Return the [X, Y] coordinate for the center point of the cell that contains the specified text.  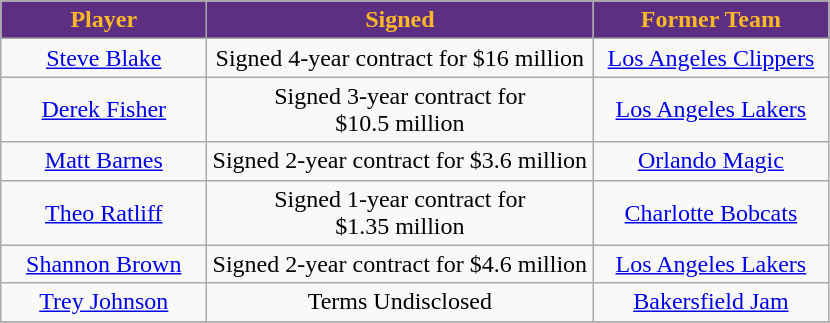
Terms Undisclosed [400, 302]
Signed 3-year contract for $10.5 million [400, 110]
Los Angeles Clippers [711, 58]
Player [104, 20]
Steve Blake [104, 58]
Signed 2-year contract for $3.6 million [400, 161]
Former Team [711, 20]
Signed 2-year contract for $4.6 million [400, 264]
Shannon Brown [104, 264]
Signed [400, 20]
Derek Fisher [104, 110]
Charlotte Bobcats [711, 212]
Matt Barnes [104, 161]
Bakersfield Jam [711, 302]
Signed 1-year contract for $1.35 million [400, 212]
Signed 4-year contract for $16 million [400, 58]
Orlando Magic [711, 161]
Trey Johnson [104, 302]
Theo Ratliff [104, 212]
